For the text-containing cell, return its midpoint in (X, Y) coordinate format. 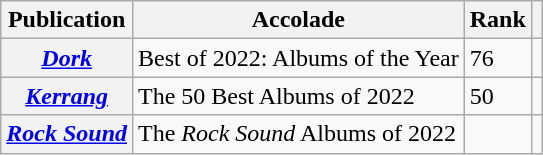
76 (498, 58)
Publication (67, 20)
The Rock Sound Albums of 2022 (299, 134)
Best of 2022: Albums of the Year (299, 58)
Rock Sound (67, 134)
Accolade (299, 20)
50 (498, 96)
Kerrang (67, 96)
Dork (67, 58)
The 50 Best Albums of 2022 (299, 96)
Rank (498, 20)
